Scan for the cell matching the given text and deliver its (X, Y) coordinate at center. 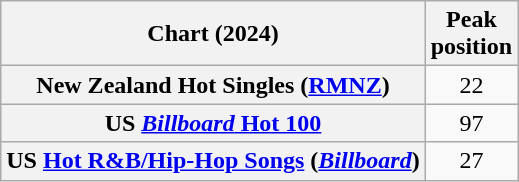
US Hot R&B/Hip-Hop Songs (Billboard) (213, 161)
Chart (2024) (213, 34)
22 (471, 85)
US Billboard Hot 100 (213, 123)
New Zealand Hot Singles (RMNZ) (213, 85)
27 (471, 161)
97 (471, 123)
Peakposition (471, 34)
